Capture the cell that displays the provided text and extract its [X, Y] central coordinate. 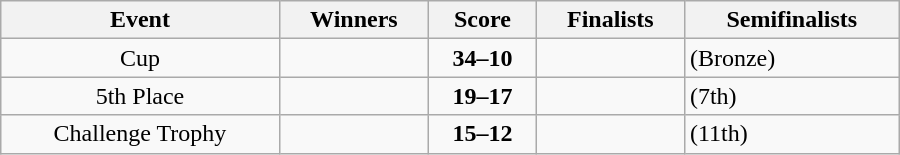
(7th) [792, 96]
Event [140, 20]
Score [483, 20]
Cup [140, 58]
Winners [354, 20]
34–10 [483, 58]
Finalists [610, 20]
Challenge Trophy [140, 134]
15–12 [483, 134]
5th Place [140, 96]
(Bronze) [792, 58]
Semifinalists [792, 20]
19–17 [483, 96]
(11th) [792, 134]
